Output the [X, Y] coordinate of the center of the cell containing the given text.  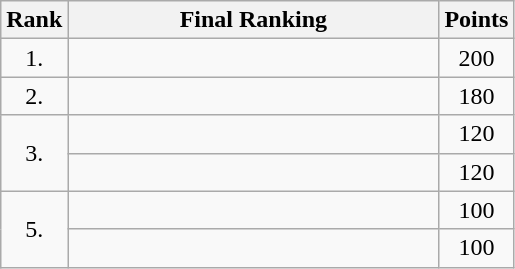
Points [476, 20]
1. [34, 58]
Final Ranking [254, 20]
2. [34, 96]
Rank [34, 20]
200 [476, 58]
3. [34, 153]
180 [476, 96]
5. [34, 229]
